Search for the cell housing the specified text and yield its (X, Y) center coordinate. 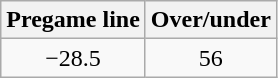
Pregame line (74, 20)
Over/under (210, 20)
−28.5 (74, 58)
56 (210, 58)
